Pinpoint the cell where the given text exists, returning its [x, y] midpoint coordinate. 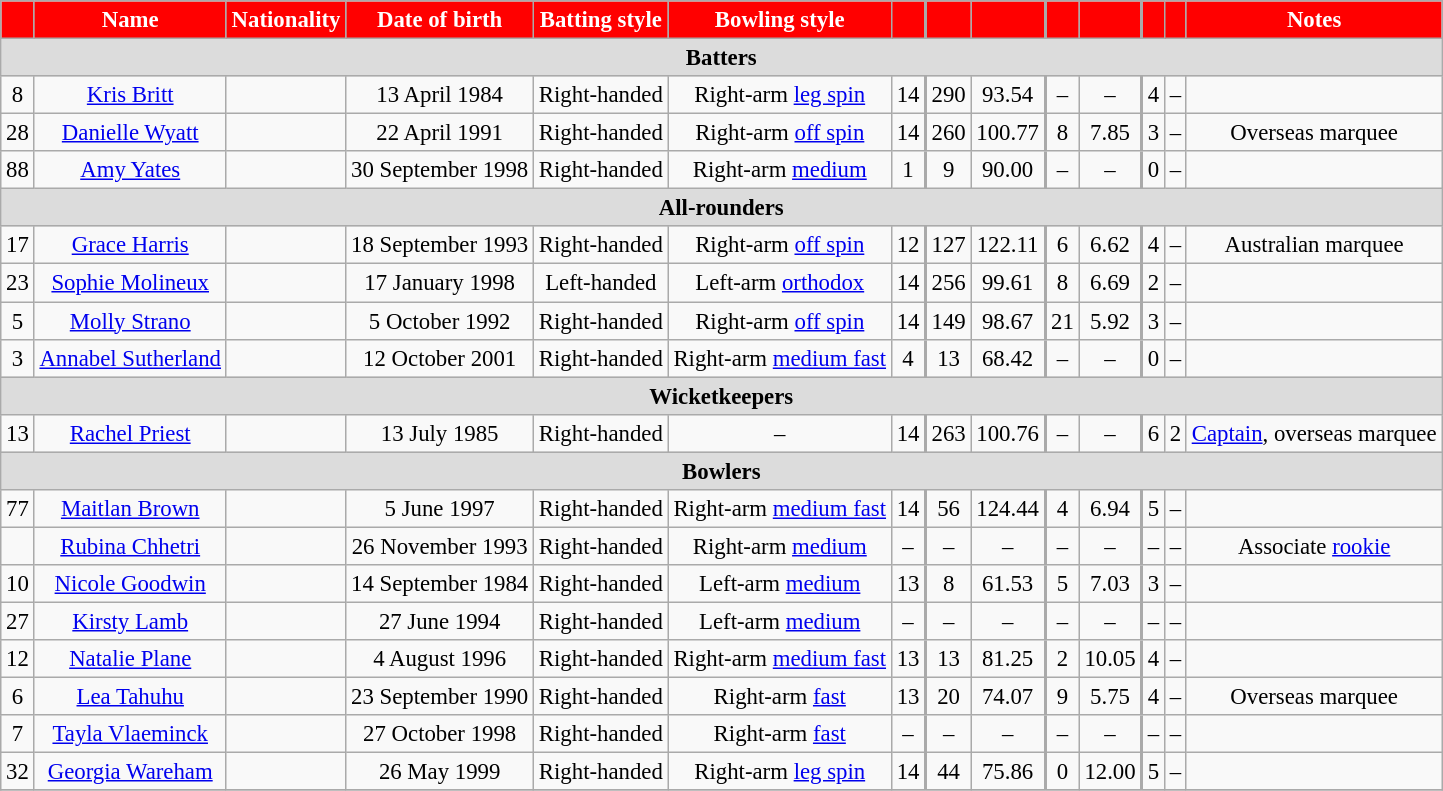
7 [18, 734]
Molly Strano [130, 321]
124.44 [1008, 509]
74.07 [1008, 697]
Maitlan Brown [130, 509]
263 [948, 433]
260 [948, 133]
All-rounders [722, 208]
5.92 [1110, 321]
5.75 [1110, 697]
100.77 [1008, 133]
17 January 1998 [440, 283]
Danielle Wyatt [130, 133]
Left-arm orthodox [780, 283]
44 [948, 772]
Bowling style [780, 20]
98.67 [1008, 321]
Bowlers [722, 471]
22 April 1991 [440, 133]
93.54 [1008, 95]
7.03 [1110, 584]
81.25 [1008, 659]
Lea Tahuhu [130, 697]
27 October 1998 [440, 734]
Wicketkeepers [722, 396]
26 May 1999 [440, 772]
77 [18, 509]
Date of birth [440, 20]
56 [948, 509]
13 July 1985 [440, 433]
Australian marquee [1314, 245]
127 [948, 245]
Batters [722, 58]
6.94 [1110, 509]
Annabel Sutherland [130, 358]
122.11 [1008, 245]
Natalie Plane [130, 659]
10.05 [1110, 659]
88 [18, 170]
290 [948, 95]
14 September 1984 [440, 584]
Rachel Priest [130, 433]
30 September 1998 [440, 170]
27 June 1994 [440, 621]
27 [18, 621]
12.00 [1110, 772]
Nationality [286, 20]
Left-handed [602, 283]
Name [130, 20]
Associate rookie [1314, 546]
17 [18, 245]
28 [18, 133]
18 September 1993 [440, 245]
256 [948, 283]
26 November 1993 [440, 546]
32 [18, 772]
13 April 1984 [440, 95]
20 [948, 697]
61.53 [1008, 584]
Georgia Wareham [130, 772]
10 [18, 584]
5 October 1992 [440, 321]
Kirsty Lamb [130, 621]
21 [1062, 321]
6.62 [1110, 245]
4 August 1996 [440, 659]
6.69 [1110, 283]
23 [18, 283]
100.76 [1008, 433]
Amy Yates [130, 170]
Grace Harris [130, 245]
Kris Britt [130, 95]
99.61 [1008, 283]
Rubina Chhetri [130, 546]
Notes [1314, 20]
68.42 [1008, 358]
149 [948, 321]
12 October 2001 [440, 358]
1 [908, 170]
Sophie Molineux [130, 283]
23 September 1990 [440, 697]
5 June 1997 [440, 509]
Nicole Goodwin [130, 584]
Captain, overseas marquee [1314, 433]
Tayla Vlaeminck [130, 734]
Batting style [602, 20]
75.86 [1008, 772]
90.00 [1008, 170]
7.85 [1110, 133]
